Capture the cell that displays the provided text and extract its (x, y) central coordinate. 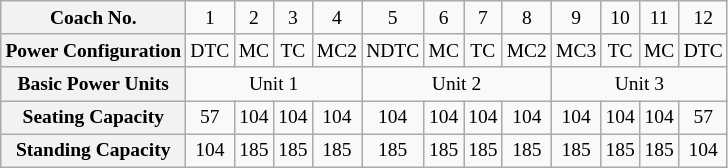
2 (254, 18)
7 (484, 18)
Power Configuration (94, 50)
Coach No. (94, 18)
12 (703, 18)
Unit 2 (457, 84)
NDTC (393, 50)
Unit 1 (274, 84)
Basic Power Units (94, 84)
MC3 (576, 50)
6 (444, 18)
9 (576, 18)
Seating Capacity (94, 118)
1 (210, 18)
11 (659, 18)
3 (294, 18)
Standing Capacity (94, 150)
5 (393, 18)
4 (336, 18)
8 (526, 18)
10 (620, 18)
Unit 3 (639, 84)
